Capture the cell that displays the provided text and extract its [x, y] central coordinate. 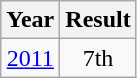
7th [98, 58]
Year [30, 20]
Result [98, 20]
2011 [30, 58]
